Capture the cell that displays the provided text and extract its [x, y] central coordinate. 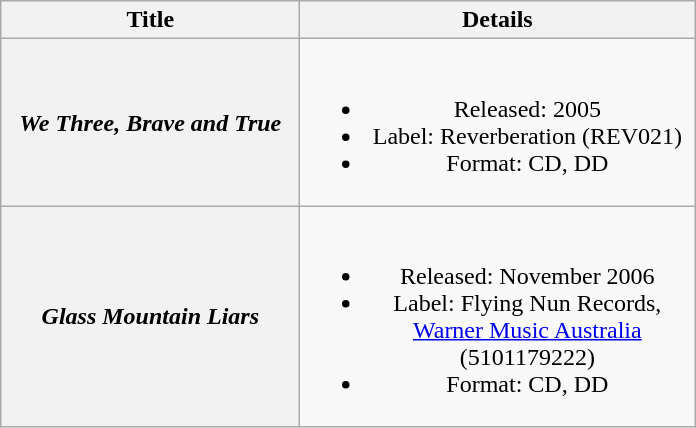
Details [498, 20]
Title [150, 20]
Glass Mountain Liars [150, 316]
We Three, Brave and True [150, 122]
Released: November 2006Label: Flying Nun Records, Warner Music Australia (5101179222)Format: CD, DD [498, 316]
Released: 2005Label: Reverberation (REV021)Format: CD, DD [498, 122]
